Output the (x, y) coordinate of the center of the cell containing the given text.  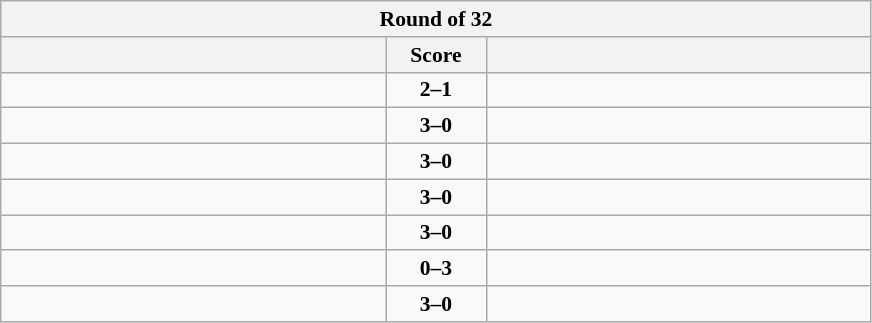
2–1 (436, 90)
0–3 (436, 269)
Score (436, 55)
Round of 32 (436, 19)
